For the text-containing cell, return its midpoint in [x, y] coordinate format. 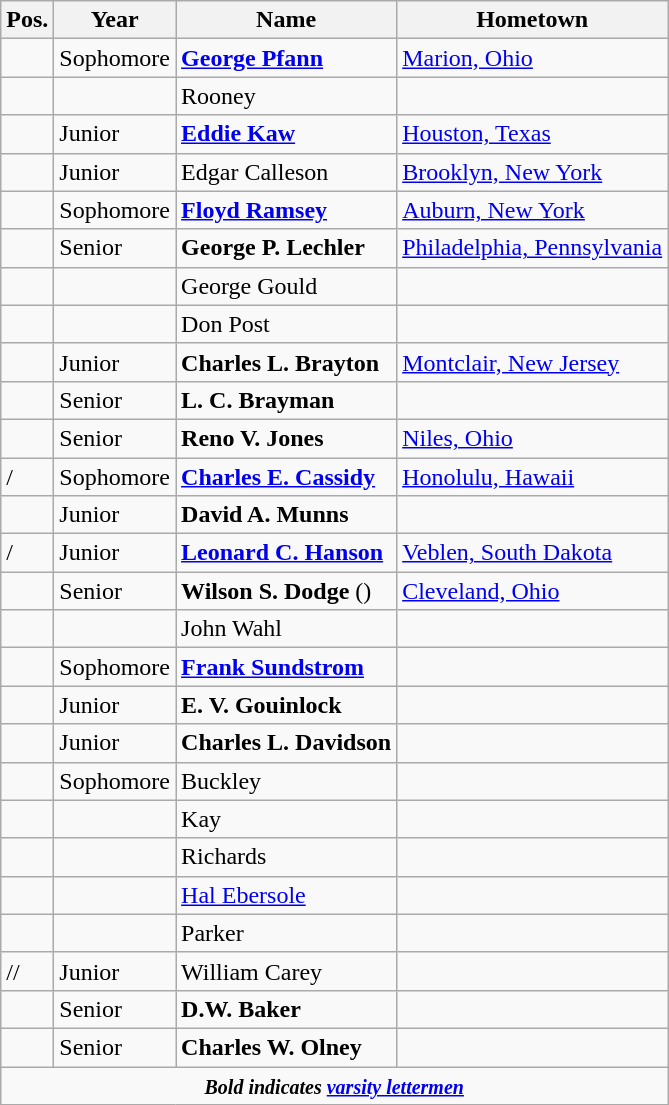
David A. Munns [286, 515]
Houston, Texas [532, 134]
John Wahl [286, 629]
Brooklyn, New York [532, 172]
Charles L. Davidson [286, 743]
Veblen, South Dakota [532, 553]
Hal Ebersole [286, 895]
George Gould [286, 286]
Charles E. Cassidy [286, 477]
Name [286, 20]
// [28, 971]
Rooney [286, 96]
L. C. Brayman [286, 400]
Honolulu, Hawaii [532, 477]
Montclair, New Jersey [532, 362]
George P. Lechler [286, 248]
Parker [286, 933]
Year [115, 20]
D.W. Baker [286, 1009]
Leonard C. Hanson [286, 553]
Wilson S. Dodge () [286, 591]
Edgar Calleson [286, 172]
Buckley [286, 781]
Cleveland, Ohio [532, 591]
Frank Sundstrom [286, 667]
Charles W. Olney [286, 1047]
Philadelphia, Pennsylvania [532, 248]
Hometown [532, 20]
Charles L. Brayton [286, 362]
Kay [286, 819]
Bold indicates varsity lettermen [334, 1085]
Don Post [286, 324]
George Pfann [286, 58]
William Carey [286, 971]
Floyd Ramsey [286, 210]
Marion, Ohio [532, 58]
Richards [286, 857]
Eddie Kaw [286, 134]
E. V. Gouinlock [286, 705]
Pos. [28, 20]
Auburn, New York [532, 210]
Reno V. Jones [286, 438]
Niles, Ohio [532, 438]
